For the text-containing cell, return its midpoint in [X, Y] coordinate format. 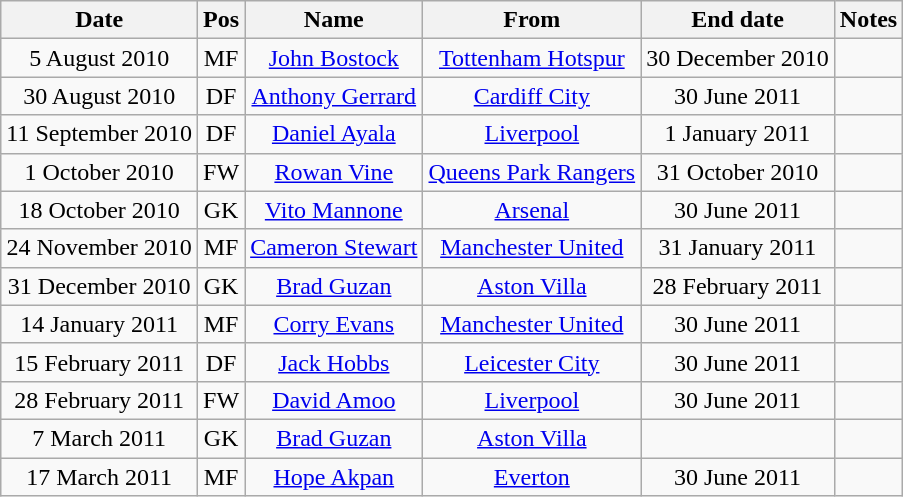
David Amoo [334, 400]
Cameron Stewart [334, 248]
Anthony Gerrard [334, 96]
11 September 2010 [100, 134]
1 October 2010 [100, 172]
John Bostock [334, 58]
Arsenal [532, 210]
Leicester City [532, 362]
15 February 2011 [100, 362]
31 January 2011 [738, 248]
End date [738, 20]
24 November 2010 [100, 248]
Corry Evans [334, 324]
Queens Park Rangers [532, 172]
Cardiff City [532, 96]
17 March 2011 [100, 477]
1 January 2011 [738, 134]
Everton [532, 477]
Date [100, 20]
Daniel Ayala [334, 134]
5 August 2010 [100, 58]
14 January 2011 [100, 324]
Vito Mannone [334, 210]
30 August 2010 [100, 96]
Pos [222, 20]
31 October 2010 [738, 172]
Tottenham Hotspur [532, 58]
Jack Hobbs [334, 362]
Notes [868, 20]
30 December 2010 [738, 58]
From [532, 20]
Rowan Vine [334, 172]
31 December 2010 [100, 286]
7 March 2011 [100, 438]
18 October 2010 [100, 210]
Name [334, 20]
Hope Akpan [334, 477]
